Search for the cell housing the specified text and yield its [x, y] center coordinate. 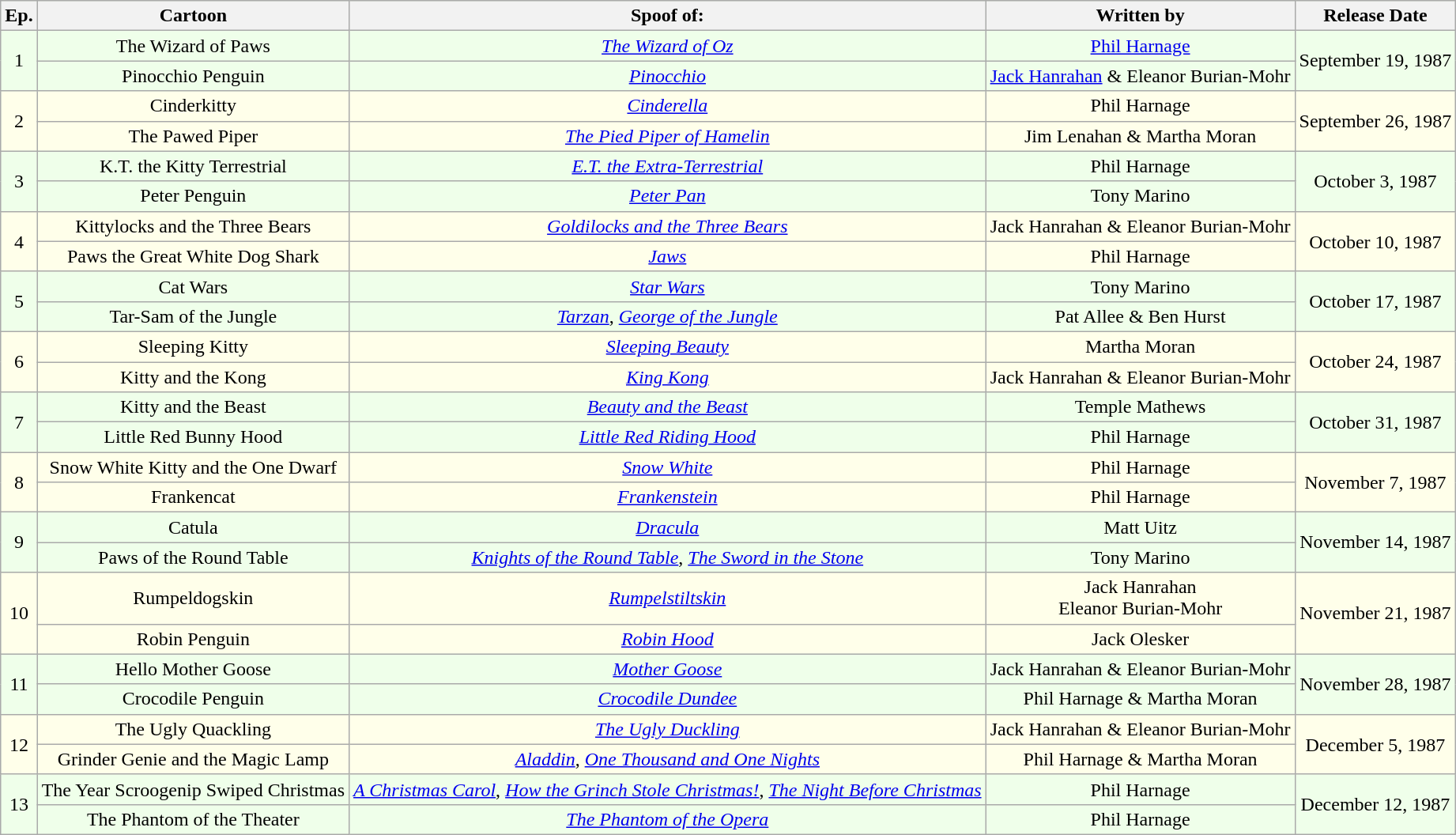
Snow White Kitty and the One Dwarf [193, 467]
Robin Hood [668, 639]
The Phantom of the Theater [193, 819]
Cat Wars [193, 286]
Frankenstein [668, 497]
Hello Mother Goose [193, 669]
September 26, 1987 [1375, 121]
Temple Mathews [1140, 407]
Little Red Riding Hood [668, 437]
10 [19, 614]
Cartoon [193, 16]
2 [19, 121]
Jaws [668, 256]
Paws of the Round Table [193, 557]
Pinocchio [668, 76]
October 24, 1987 [1375, 361]
Mother Goose [668, 669]
Pinocchio Penguin [193, 76]
September 19, 1987 [1375, 61]
1 [19, 61]
November 28, 1987 [1375, 684]
Aladdin, One Thousand and One Nights [668, 759]
Jim Lenahan & Martha Moran [1140, 136]
Peter Penguin [193, 196]
Release Date [1375, 16]
Dracula [668, 527]
October 3, 1987 [1375, 181]
K.T. the Kitty Terrestrial [193, 166]
12 [19, 744]
Martha Moran [1140, 346]
October 10, 1987 [1375, 241]
5 [19, 301]
Sleeping Beauty [668, 346]
December 5, 1987 [1375, 744]
Grinder Genie and the Magic Lamp [193, 759]
November 14, 1987 [1375, 542]
Matt Uitz [1140, 527]
Sleeping Kitty [193, 346]
The Pawed Piper [193, 136]
Snow White [668, 467]
7 [19, 422]
8 [19, 482]
December 12, 1987 [1375, 804]
October 17, 1987 [1375, 301]
The Wizard of Oz [668, 46]
The Ugly Quackling [193, 729]
4 [19, 241]
E.T. the Extra-Terrestrial [668, 166]
Knights of the Round Table, The Sword in the Stone [668, 557]
Crocodile Dundee [668, 699]
6 [19, 361]
Cinderkitty [193, 106]
Catula [193, 527]
November 21, 1987 [1375, 614]
Robin Penguin [193, 639]
Tar-Sam of the Jungle [193, 316]
Beauty and the Beast [668, 407]
Jack HanrahanEleanor Burian-Mohr [1140, 598]
13 [19, 804]
A Christmas Carol, How the Grinch Stole Christmas!, The Night Before Christmas [668, 789]
Rumpeldogskin [193, 598]
11 [19, 684]
The Phantom of the Opera [668, 819]
Peter Pan [668, 196]
Ep. [19, 16]
Little Red Bunny Hood [193, 437]
Goldilocks and the Three Bears [668, 226]
Paws the Great White Dog Shark [193, 256]
The Pied Piper of Hamelin [668, 136]
Cinderella [668, 106]
Star Wars [668, 286]
King Kong [668, 377]
Jack Olesker [1140, 639]
9 [19, 542]
The Wizard of Paws [193, 46]
Kittylocks and the Three Bears [193, 226]
The Year Scroogenip Swiped Christmas [193, 789]
Crocodile Penguin [193, 699]
Rumpelstiltskin [668, 598]
Tarzan, George of the Jungle [668, 316]
Written by [1140, 16]
Kitty and the Kong [193, 377]
Kitty and the Beast [193, 407]
Frankencat [193, 497]
October 31, 1987 [1375, 422]
Spoof of: [668, 16]
Pat Allee & Ben Hurst [1140, 316]
The Ugly Duckling [668, 729]
3 [19, 181]
November 7, 1987 [1375, 482]
